Output the (X, Y) coordinate of the center of the cell containing the given text.  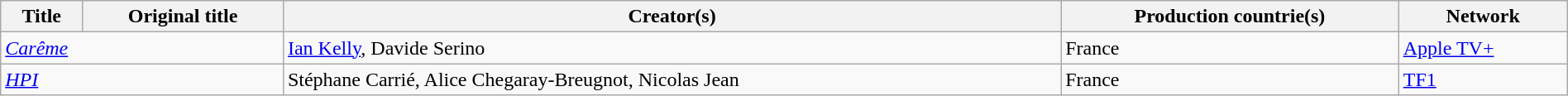
Creator(s) (672, 17)
Production countrie(s) (1231, 17)
Original title (184, 17)
Apple TV+ (1483, 48)
Title (41, 17)
Network (1483, 17)
Ian Kelly, Davide Serino (672, 48)
HPI (142, 79)
Stéphane Carrié, Alice Chegaray-Breugnot, Nicolas Jean (672, 79)
TF1 (1483, 79)
Carême (142, 48)
